Search for the cell housing the specified text and yield its [x, y] center coordinate. 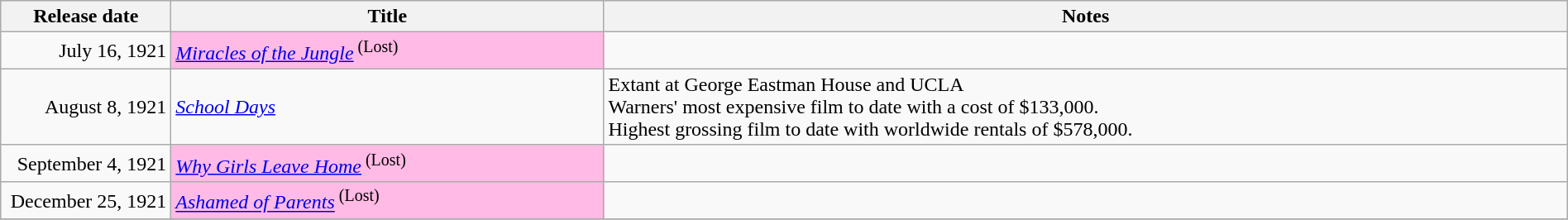
August 8, 1921 [86, 107]
Notes [1085, 17]
Ashamed of Parents (Lost) [387, 200]
September 4, 1921 [86, 164]
December 25, 1921 [86, 200]
Title [387, 17]
School Days [387, 107]
Why Girls Leave Home (Lost) [387, 164]
Miracles of the Jungle (Lost) [387, 51]
July 16, 1921 [86, 51]
Release date [86, 17]
